From the cell containing the given text, extract its center point as [X, Y] coordinate. 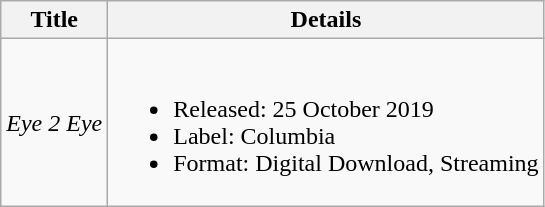
Eye 2 Eye [54, 122]
Title [54, 20]
Released: 25 October 2019Label: ColumbiaFormat: Digital Download, Streaming [326, 122]
Details [326, 20]
